Pinpoint the cell where the given text exists, returning its [X, Y] midpoint coordinate. 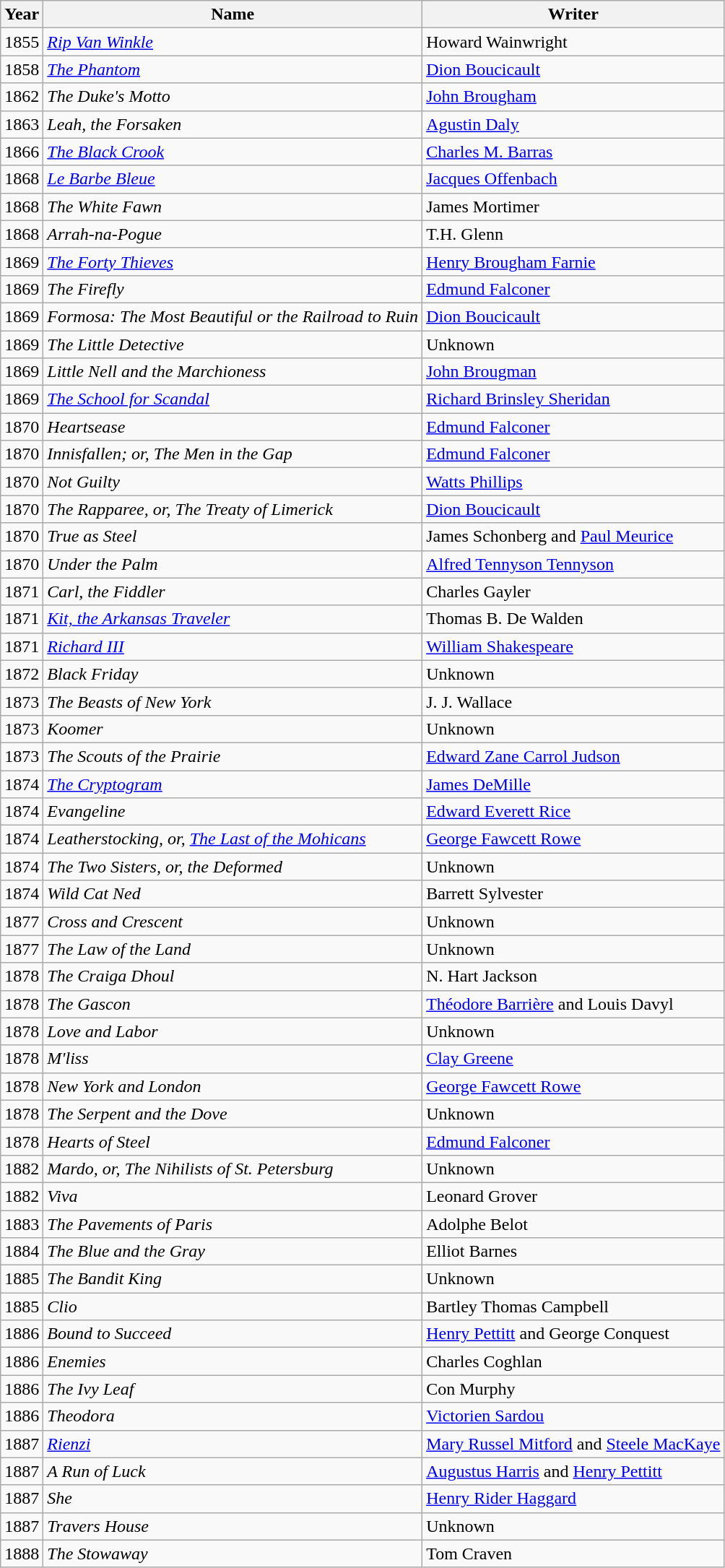
M'liss [233, 1059]
Rienzi [233, 1444]
Théodore Barrière and Louis Davyl [573, 1004]
1858 [22, 69]
Evangeline [233, 812]
The Scouts of the Prairie [233, 756]
The Beasts of New York [233, 701]
The Gascon [233, 1004]
The Duke's Motto [233, 97]
Edward Zane Carrol Judson [573, 756]
Bartley Thomas Campbell [573, 1307]
The Bandit King [233, 1279]
The School for Scandal [233, 399]
1855 [22, 42]
Watts Phillips [573, 482]
T.H. Glenn [573, 234]
John Brougham [573, 97]
1888 [22, 1554]
The Two Sisters, or, the Deformed [233, 867]
True as Steel [233, 537]
New York and London [233, 1086]
Love and Labor [233, 1031]
1872 [22, 674]
Augustus Harris and Henry Pettitt [573, 1471]
Charles Gayler [573, 592]
Not Guilty [233, 482]
The Pavements of Paris [233, 1224]
1866 [22, 152]
Year [22, 14]
The Forty Thieves [233, 261]
John Brougman [573, 372]
Travers House [233, 1526]
Thomas B. De Walden [573, 619]
A Run of Luck [233, 1471]
Charles Coghlan [573, 1361]
Le Barbe Bleue [233, 179]
The Stowaway [233, 1554]
Cross and Crescent [233, 922]
Innisfallen; or, The Men in the Gap [233, 454]
Con Murphy [573, 1389]
Richard III [233, 646]
Heartsease [233, 427]
The Law of the Land [233, 949]
The Ivy Leaf [233, 1389]
The Phantom [233, 69]
She [233, 1499]
Clio [233, 1307]
Writer [573, 14]
Theodora [233, 1416]
Henry Rider Haggard [573, 1499]
Mary Russel Mitford and Steele MacKaye [573, 1444]
Charles M. Barras [573, 152]
Wild Cat Ned [233, 894]
Elliot Barnes [573, 1252]
Rip Van Winkle [233, 42]
1883 [22, 1224]
Adolphe Belot [573, 1224]
The Serpent and the Dove [233, 1114]
The Rapparee, or, The Treaty of Limerick [233, 509]
The Cryptogram [233, 784]
Hearts of Steel [233, 1141]
Barrett Sylvester [573, 894]
Enemies [233, 1361]
The Black Crook [233, 152]
Arrah-na-Pogue [233, 234]
Carl, the Fiddler [233, 592]
Formosa: The Most Beautiful or the Railroad to Ruin [233, 316]
William Shakespeare [573, 646]
Leatherstocking, or, The Last of the Mohicans [233, 839]
Victorien Sardou [573, 1416]
Viva [233, 1196]
N. Hart Jackson [573, 976]
Koomer [233, 729]
Tom Craven [573, 1554]
Edward Everett Rice [573, 812]
Name [233, 14]
Little Nell and the Marchioness [233, 372]
The Craiga Dhoul [233, 976]
Leonard Grover [573, 1196]
Leah, the Forsaken [233, 124]
Bound to Succeed [233, 1334]
The Firefly [233, 289]
James Mortimer [573, 207]
James DeMille [573, 784]
The Little Detective [233, 345]
Howard Wainwright [573, 42]
Black Friday [233, 674]
The Blue and the Gray [233, 1252]
Henry Brougham Farnie [573, 261]
Under the Palm [233, 564]
Kit, the Arkansas Traveler [233, 619]
J. J. Wallace [573, 701]
Agustin Daly [573, 124]
Mardo, or, The Nihilists of St. Petersburg [233, 1169]
1862 [22, 97]
James Schonberg and Paul Meurice [573, 537]
1863 [22, 124]
Alfred Tennyson Tennyson [573, 564]
The White Fawn [233, 207]
1884 [22, 1252]
Jacques Offenbach [573, 179]
Richard Brinsley Sheridan [573, 399]
Henry Pettitt and George Conquest [573, 1334]
Clay Greene [573, 1059]
